Search for the cell housing the specified text and yield its (X, Y) center coordinate. 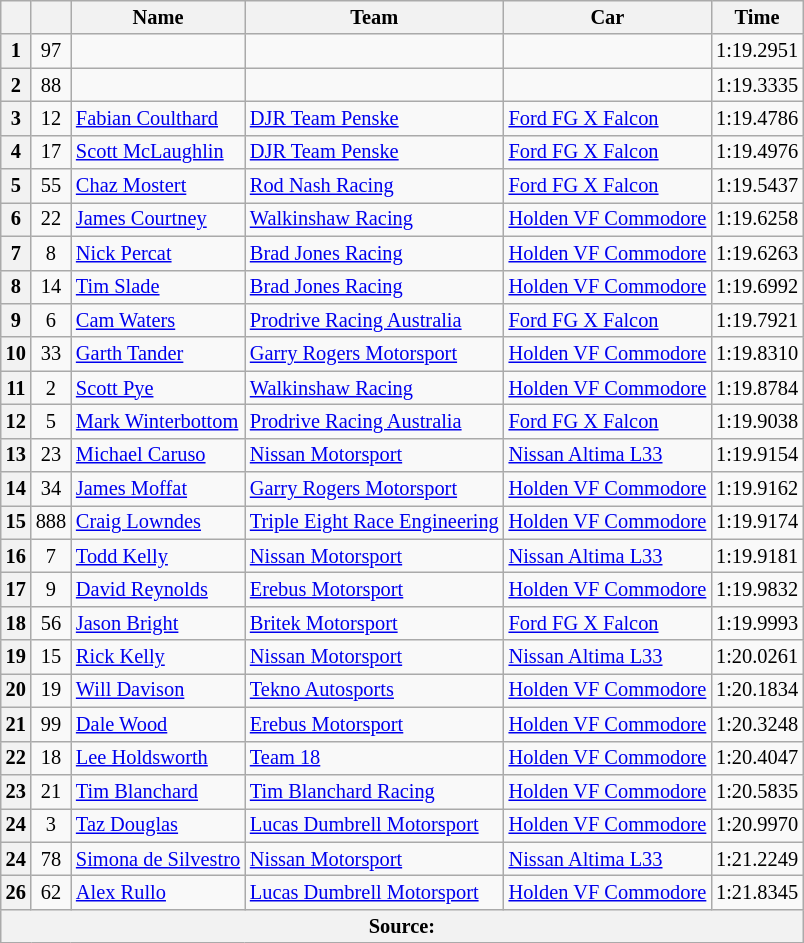
Tekno Autosports (374, 690)
1:20.9970 (757, 825)
13 (16, 455)
1:19.9993 (757, 623)
1:20.4047 (757, 758)
Todd Kelly (158, 556)
56 (51, 623)
1:19.9174 (757, 522)
4 (16, 152)
1:19.6992 (757, 287)
1:19.9832 (757, 589)
1:19.9154 (757, 455)
1:19.2951 (757, 51)
Mark Winterbottom (158, 421)
Tim Blanchard (158, 791)
1:19.6258 (757, 219)
Team (374, 17)
Alex Rullo (158, 892)
Craig Lowndes (158, 522)
Car (608, 17)
26 (16, 892)
78 (51, 859)
1:19.6263 (757, 253)
Simona de Silvestro (158, 859)
Nick Percat (158, 253)
Dale Wood (158, 724)
33 (51, 354)
10 (16, 354)
Jason Bright (158, 623)
1:21.8345 (757, 892)
Scott McLaughlin (158, 152)
55 (51, 186)
1:19.9162 (757, 489)
1:19.4786 (757, 118)
Rod Nash Racing (374, 186)
Name (158, 17)
Time (757, 17)
888 (51, 522)
1:19.8784 (757, 388)
1:20.0261 (757, 657)
Tim Blanchard Racing (374, 791)
Taz Douglas (158, 825)
1:19.9181 (757, 556)
1:21.2249 (757, 859)
Scott Pye (158, 388)
Tim Slade (158, 287)
1:20.5835 (757, 791)
62 (51, 892)
David Reynolds (158, 589)
Michael Caruso (158, 455)
1 (16, 51)
1:19.8310 (757, 354)
1:19.4976 (757, 152)
Britek Motorsport (374, 623)
16 (16, 556)
Garth Tander (158, 354)
1:20.1834 (757, 690)
1:19.9038 (757, 421)
1:19.3335 (757, 85)
34 (51, 489)
Source: (402, 926)
1:19.5437 (757, 186)
Team 18 (374, 758)
Chaz Mostert (158, 186)
Triple Eight Race Engineering (374, 522)
James Courtney (158, 219)
Rick Kelly (158, 657)
11 (16, 388)
1:19.7921 (757, 320)
Will Davison (158, 690)
Cam Waters (158, 320)
99 (51, 724)
Fabian Coulthard (158, 118)
20 (16, 690)
97 (51, 51)
James Moffat (158, 489)
88 (51, 85)
Lee Holdsworth (158, 758)
1:20.3248 (757, 724)
